Provide the (x, y) coordinate of the cell's center where the given text is located.  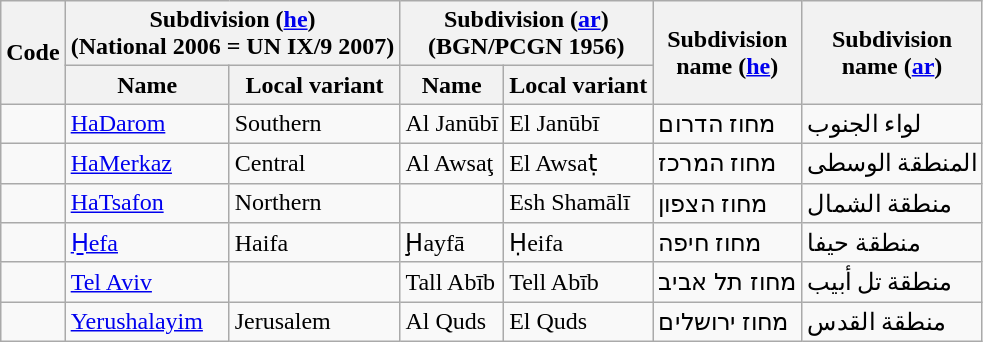
Northern (314, 203)
Ḩayfā (452, 243)
מחוז חיפה (728, 243)
El Awsaṭ (578, 163)
מחוז ירושלים (728, 322)
Ḥeifa (578, 243)
מחוז תל אביב (728, 282)
El Janūbī (578, 124)
Tall Abīb (452, 282)
מחוז המרכז (728, 163)
מחוז הדרום (728, 124)
Subdivisionname (ar) (892, 52)
Subdivision (he)(National 2006 = UN IX/9 2007) (232, 34)
منطقة القدس (892, 322)
Central (314, 163)
منطقة حيفا (892, 243)
منطقة الشمال (892, 203)
Subdivision (ar)(BGN/PCGN 1956) (526, 34)
HaMerkaz (147, 163)
منطقة تل أبيب (892, 282)
Al Awsaţ (452, 163)
Jerusalem (314, 322)
HaTsafon (147, 203)
HaDarom (147, 124)
Tell Abīb (578, 282)
Al Janūbī (452, 124)
Yerushalayim (147, 322)
Code (33, 52)
H̱efa (147, 243)
المنطقة الوسطى (892, 163)
El Quds (578, 322)
لواء الجنوب (892, 124)
Esh Shamālī (578, 203)
Al Quds (452, 322)
Tel Aviv (147, 282)
Haifa (314, 243)
Southern (314, 124)
Subdivisionname (he) (728, 52)
מחוז הצפון (728, 203)
